Locate the cell with the specified text and output its (X, Y) center coordinate. 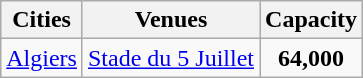
Stade du 5 Juillet (170, 58)
Algiers (42, 58)
Venues (170, 20)
Capacity (312, 20)
64,000 (312, 58)
Cities (42, 20)
